Return the (x, y) coordinate for the center point of the cell that contains the specified text.  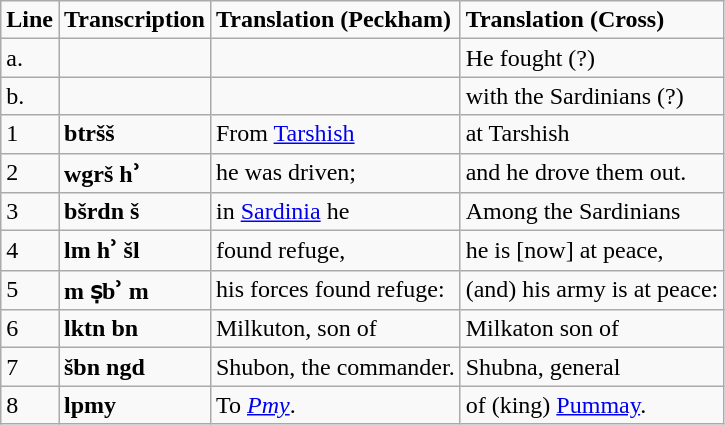
of (king) Pummay. (592, 405)
Milkaton son of (592, 329)
he is [now] at peace, (592, 251)
To Pmy. (335, 405)
6 (30, 329)
with the Sardinians (?) (592, 96)
(and) his army is at peace: (592, 290)
1 (30, 134)
wgrš hʾ (134, 173)
Among the Sardinians (592, 212)
Translation (Cross) (592, 20)
bšrdn š (134, 212)
8 (30, 405)
7 (30, 367)
at Tarshish (592, 134)
šbn ngd (134, 367)
4 (30, 251)
5 (30, 290)
he was driven; (335, 173)
in Sardinia he (335, 212)
Milkuton, son of (335, 329)
He fought (?) (592, 58)
lm hʾ šl (134, 251)
his forces found refuge: (335, 290)
Transcription (134, 20)
Line (30, 20)
a. (30, 58)
Translation (Peckham) (335, 20)
found refuge, (335, 251)
btršš (134, 134)
and he drove them out. (592, 173)
lktn bn (134, 329)
Shubon, the commander. (335, 367)
m ṣbʾ m (134, 290)
3 (30, 212)
lpmy (134, 405)
b. (30, 96)
From Tarshish (335, 134)
2 (30, 173)
Shubna, general (592, 367)
